Detect which cell encompasses the target text, then output its [X, Y] center coordinate. 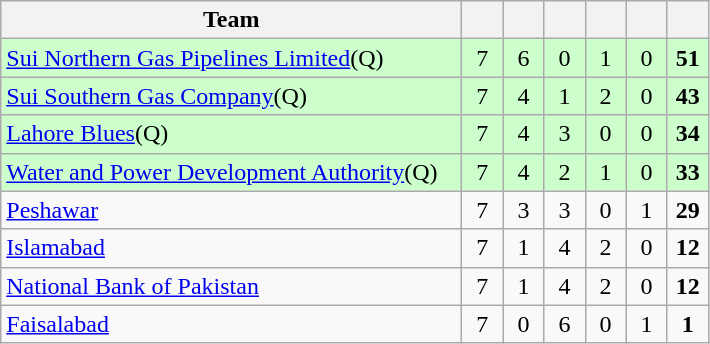
Team [232, 20]
Sui Southern Gas Company(Q) [232, 96]
Water and Power Development Authority(Q) [232, 172]
51 [688, 58]
Peshawar [232, 210]
National Bank of Pakistan [232, 286]
Islamabad [232, 248]
33 [688, 172]
Sui Northern Gas Pipelines Limited(Q) [232, 58]
34 [688, 134]
Lahore Blues(Q) [232, 134]
29 [688, 210]
43 [688, 96]
Faisalabad [232, 324]
